Find where the given text appears and provide that cell's center as (x, y) coordinate. 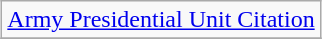
Army Presidential Unit Citation (161, 20)
